Return the (X, Y) coordinate for the center point of the cell that contains the specified text.  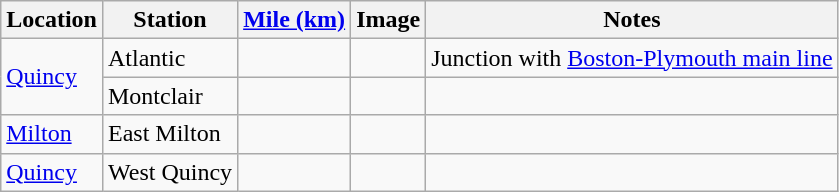
East Milton (170, 134)
Notes (632, 20)
Station (170, 20)
Milton (52, 134)
Montclair (170, 96)
West Quincy (170, 172)
Image (388, 20)
Atlantic (170, 58)
Location (52, 20)
Junction with Boston-Plymouth main line (632, 58)
Mile (km) (294, 20)
